Locate the cell with the specified text and output its (X, Y) center coordinate. 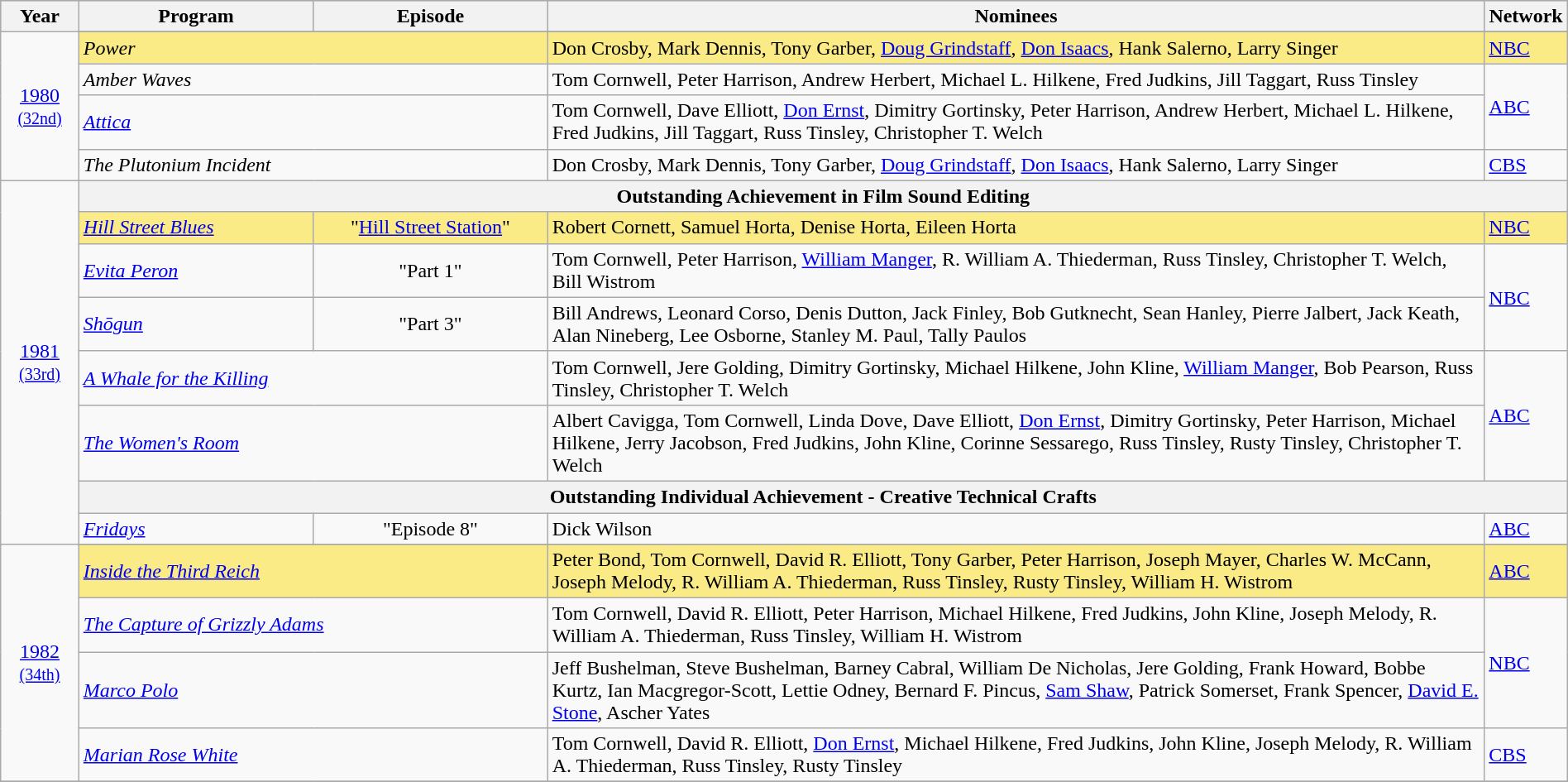
Robert Cornett, Samuel Horta, Denise Horta, Eileen Horta (1016, 228)
Attica (313, 122)
Power (313, 48)
The Plutonium Incident (313, 165)
Nominees (1016, 17)
Outstanding Achievement in Film Sound Editing (823, 196)
Episode (430, 17)
Outstanding Individual Achievement - Creative Technical Crafts (823, 497)
"Hill Street Station" (430, 228)
Tom Cornwell, Peter Harrison, Andrew Herbert, Michael L. Hilkene, Fred Judkins, Jill Taggart, Russ Tinsley (1016, 79)
Amber Waves (313, 79)
Tom Cornwell, Jere Golding, Dimitry Gortinsky, Michael Hilkene, John Kline, William Manger, Bob Pearson, Russ Tinsley, Christopher T. Welch (1016, 377)
Year (40, 17)
A Whale for the Killing (313, 377)
1982(34th) (40, 664)
Shōgun (195, 324)
"Part 3" (430, 324)
Hill Street Blues (195, 228)
1980(32nd) (40, 106)
Marian Rose White (313, 755)
Marco Polo (313, 690)
Dick Wilson (1016, 529)
Program (195, 17)
1981(33rd) (40, 362)
Network (1526, 17)
"Part 1" (430, 270)
Tom Cornwell, Peter Harrison, William Manger, R. William A. Thiederman, Russ Tinsley, Christopher T. Welch, Bill Wistrom (1016, 270)
Fridays (195, 529)
Inside the Third Reich (313, 571)
"Episode 8" (430, 529)
Evita Peron (195, 270)
The Capture of Grizzly Adams (313, 626)
The Women's Room (313, 443)
